Search for the cell housing the specified text and yield its (x, y) center coordinate. 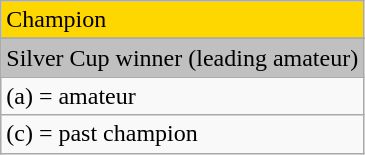
Champion (182, 20)
(a) = amateur (182, 96)
(c) = past champion (182, 134)
Silver Cup winner (leading amateur) (182, 58)
